Return (x, y) of the center of cell containing provided text 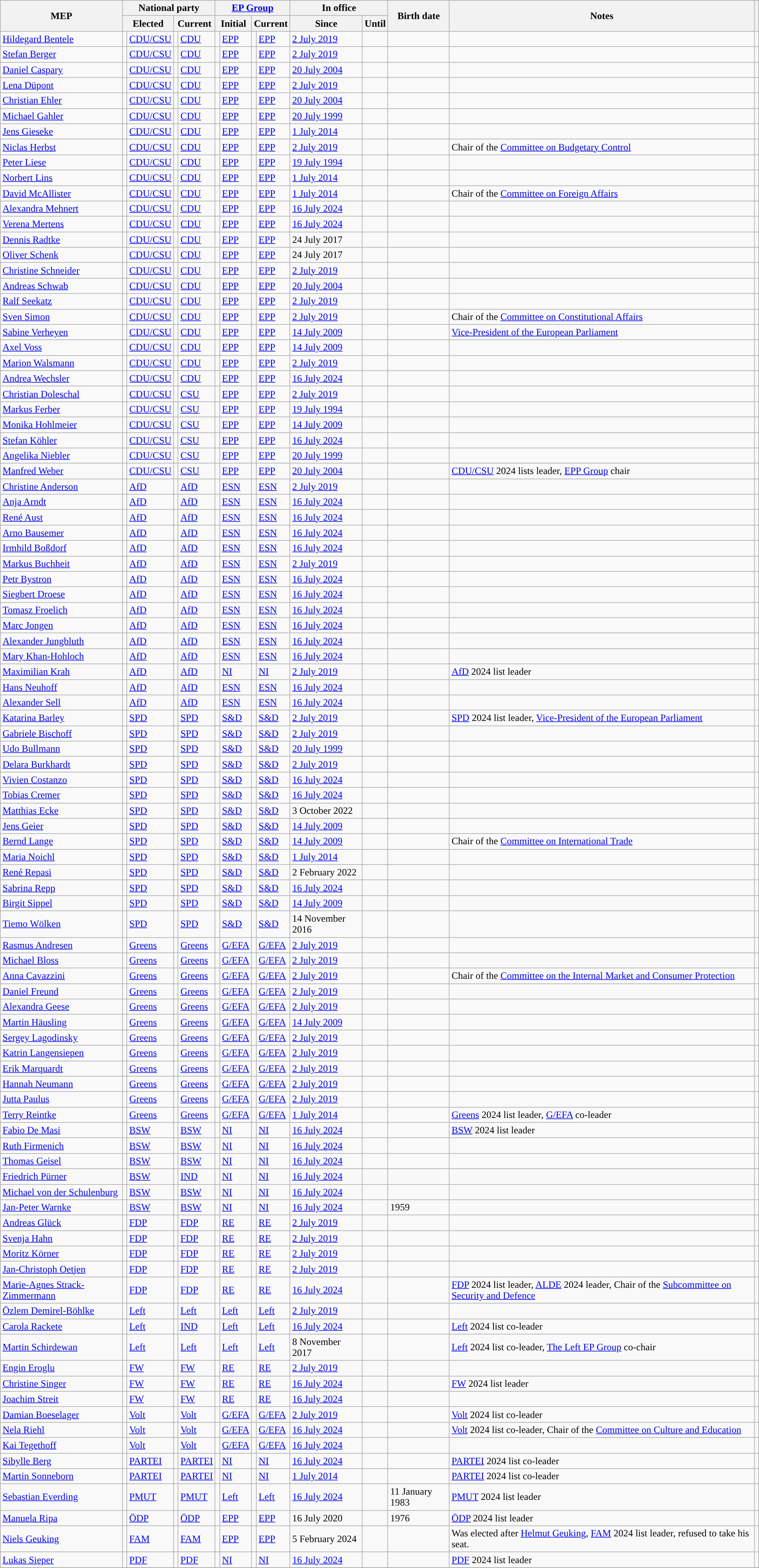
Chair of the Committee on the Internal Market and Consumer Protection (602, 976)
Özlem Demirel-Böhlke (62, 1311)
Birgit Sippel (62, 903)
Initial (234, 24)
Marc Jongen (62, 625)
Lukas Sieper (62, 1560)
FW 2024 list leader (602, 1384)
Manuela Ripa (62, 1518)
Vice-President of the European Parliament (602, 332)
Chair of the Committee on Constitutional Affairs (602, 317)
Damian Boeselager (62, 1414)
Marie-Agnes Strack-Zimmermann (62, 1290)
Ruth Firmenich (62, 1145)
Monika Hohlmeier (62, 425)
Volt 2024 list co-leader (602, 1414)
Christine Schneider (62, 270)
Carola Rackete (62, 1326)
Chair of the Committee on Budgetary Control (602, 147)
Left 2024 list co-leader (602, 1326)
Alexander Sell (62, 703)
Katarina Barley (62, 718)
Christian Doleschal (62, 394)
Sebastian Everding (62, 1497)
FDP 2024 list leader, ALDE 2024 leader, Chair of the Subcommittee on Security and Defence (602, 1290)
Siegbert Droese (62, 594)
Fabio De Masi (62, 1130)
Engin Eroglu (62, 1368)
11 January 1983 (418, 1497)
Markus Ferber (62, 409)
Verena Mertens (62, 224)
2 February 2022 (326, 872)
16 July 2020 (326, 1518)
Thomas Geisel (62, 1161)
Manfred Weber (62, 471)
Hans Neuhoff (62, 687)
Jens Gieseke (62, 131)
Oliver Schenk (62, 255)
Andreas Glück (62, 1223)
René Aust (62, 517)
Michael Gahler (62, 116)
Jan-Christoph Oetjen (62, 1269)
Tiemo Wölken (62, 924)
5 February 2024 (326, 1539)
Left 2024 list co-leader, The Left EP Group co-chair (602, 1347)
Alexandra Mehnert (62, 209)
PDF 2024 list leader (602, 1560)
Lena Düpont (62, 85)
Rasmus Andresen (62, 945)
René Repasi (62, 872)
Delara Burkhardt (62, 764)
1959 (418, 1208)
Jan-Peter Warnke (62, 1208)
Andreas Schwab (62, 286)
Niels Geuking (62, 1539)
David McAllister (62, 193)
Notes (602, 16)
In office (339, 8)
Michael Bloss (62, 961)
8 November 2017 (326, 1347)
Peter Liese (62, 162)
Christian Ehler (62, 101)
EP Group (253, 8)
Chair of the Committee on Foreign Affairs (602, 193)
Christine Anderson (62, 487)
Was elected after Helmut Geuking, FAM 2024 list leader, refused to take his seat. (602, 1539)
Stefan Köhler (62, 440)
Anja Arndt (62, 502)
Matthias Ecke (62, 811)
AfD 2024 list leader (602, 671)
Tobias Cremer (62, 795)
Bernd Lange (62, 841)
National party (169, 8)
Chair of the Committee on International Trade (602, 841)
PMUT 2024 list leader (602, 1497)
Hannah Neumann (62, 1084)
Norbert Lins (62, 178)
Udo Bullmann (62, 749)
Terry Reintke (62, 1115)
ÖDP 2024 list leader (602, 1518)
Niclas Herbst (62, 147)
Elected (148, 24)
Christine Singer (62, 1384)
Vivien Costanzo (62, 780)
Sven Simon (62, 317)
3 October 2022 (326, 811)
Anna Cavazzini (62, 976)
Daniel Caspary (62, 70)
Markus Buchheit (62, 564)
SPD 2024 list leader, Vice-President of the European Parliament (602, 718)
Sergey Lagodinsky (62, 1038)
Stefan Berger (62, 54)
BSW 2024 list leader (602, 1130)
Arno Bausemer (62, 533)
Tomasz Froelich (62, 610)
Dennis Radtke (62, 240)
Alexander Jungbluth (62, 641)
Jens Geier (62, 826)
Volt 2024 list co-leader, Chair of the Committee on Culture and Education (602, 1430)
Erik Marquardt (62, 1068)
Nela Riehl (62, 1430)
Svenja Hahn (62, 1238)
Irmhild Boßdorf (62, 548)
Martin Häusling (62, 1022)
Sabrina Repp (62, 888)
Axel Voss (62, 347)
Moritz Körner (62, 1254)
1976 (418, 1518)
Andrea Wechsler (62, 378)
Jutta Paulus (62, 1099)
Martin Schirdewan (62, 1347)
Sibylle Berg (62, 1461)
Daniel Freund (62, 991)
Martin Sonneborn (62, 1476)
Angelika Niebler (62, 456)
Marion Walsmann (62, 363)
Birth date (418, 16)
Michael von der Schulenburg (62, 1192)
Mary Khan-Hohloch (62, 656)
Alexandra Geese (62, 1007)
MEP (62, 16)
Since (326, 24)
CDU/CSU 2024 lists leader, EPP Group chair (602, 471)
Maximilian Krah (62, 671)
Joachim Streit (62, 1399)
Greens 2024 list leader, G/EFA co-leader (602, 1115)
Gabriele Bischoff (62, 734)
14 November 2016 (326, 924)
Maria Noichl (62, 857)
Ralf Seekatz (62, 301)
Katrin Langensiepen (62, 1053)
Sabine Verheyen (62, 332)
Kai Tegethoff (62, 1445)
Until (375, 24)
Friedrich Pürner (62, 1176)
Hildegard Bentele (62, 39)
Petr Bystron (62, 579)
